Capture the cell that displays the provided text and extract its (x, y) central coordinate. 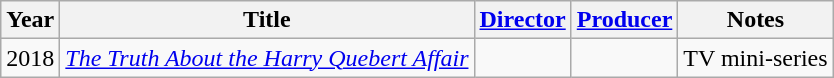
2018 (30, 58)
The Truth About the Harry Quebert Affair (267, 58)
Year (30, 20)
Director (522, 20)
Producer (624, 20)
Notes (756, 20)
TV mini-series (756, 58)
Title (267, 20)
